From the cell containing the given text, extract its center point as (x, y) coordinate. 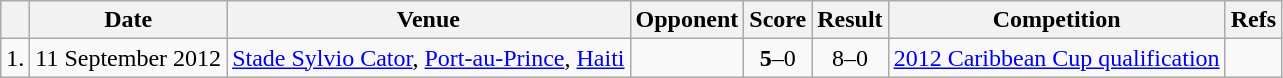
Venue (428, 20)
Competition (1056, 20)
1. (16, 58)
11 September 2012 (128, 58)
Date (128, 20)
2012 Caribbean Cup qualification (1056, 58)
Score (778, 20)
8–0 (850, 58)
Opponent (687, 20)
Refs (1253, 20)
Result (850, 20)
5–0 (778, 58)
Stade Sylvio Cator, Port-au-Prince, Haiti (428, 58)
